Identify which cell holds the provided text, then report its [X, Y] central coordinate. 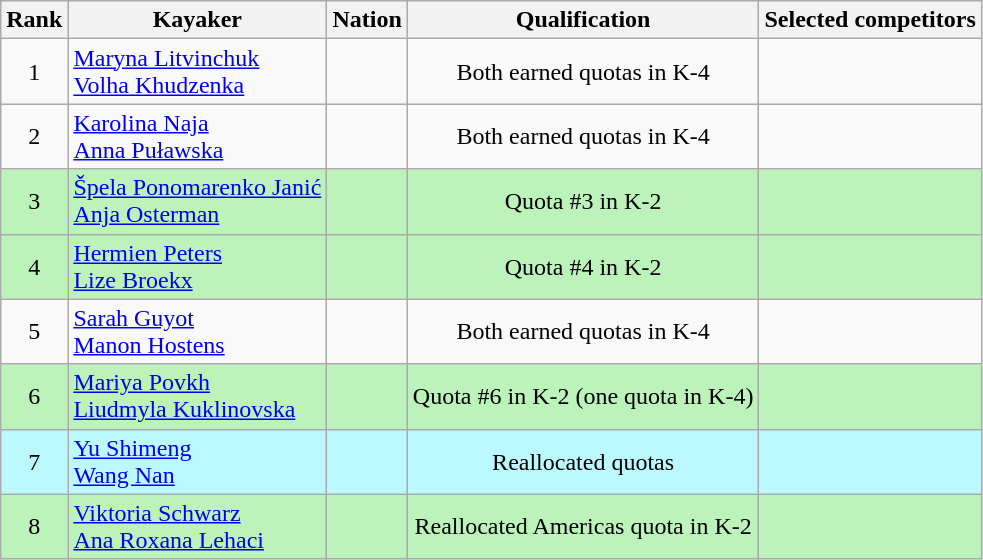
Selected competitors [870, 20]
1 [34, 72]
Maryna LitvinchukVolha Khudzenka [198, 72]
2 [34, 136]
5 [34, 332]
Quota #6 in K-2 (one quota in K-4) [583, 396]
Nation [367, 20]
Quota #3 in K-2 [583, 202]
Karolina NajaAnna Puławska [198, 136]
Rank [34, 20]
8 [34, 526]
Špela Ponomarenko JanićAnja Osterman [198, 202]
Qualification [583, 20]
Hermien PetersLize Broekx [198, 266]
Yu ShimengWang Nan [198, 462]
4 [34, 266]
6 [34, 396]
7 [34, 462]
Kayaker [198, 20]
Reallocated Americas quota in K-2 [583, 526]
Viktoria SchwarzAna Roxana Lehaci [198, 526]
Quota #4 in K-2 [583, 266]
Mariya PovkhLiudmyla Kuklinovska [198, 396]
Sarah GuyotManon Hostens [198, 332]
Reallocated quotas [583, 462]
3 [34, 202]
